Output the [x, y] coordinate of the center of the cell containing the given text.  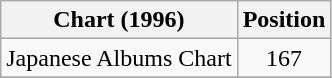
Japanese Albums Chart [119, 58]
Chart (1996) [119, 20]
167 [284, 58]
Position [284, 20]
